Detect which cell encompasses the target text, then output its [X, Y] center coordinate. 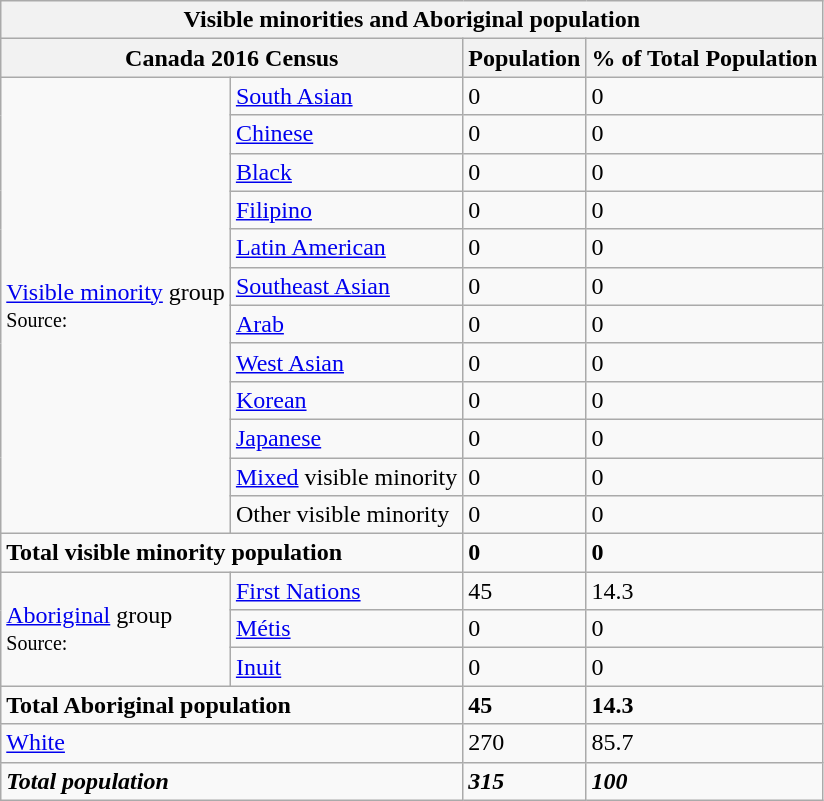
White [232, 743]
First Nations [346, 591]
Canada 2016 Census [232, 58]
Aboriginal groupSource: [116, 629]
Inuit [346, 667]
% of Total Population [704, 58]
100 [704, 781]
Southeast Asian [346, 286]
Population [524, 58]
270 [524, 743]
Total Aboriginal population [232, 705]
Latin American [346, 248]
Mixed visible minority [346, 477]
Japanese [346, 438]
Visible minorities and Aboriginal population [412, 20]
Total population [232, 781]
Total visible minority population [232, 553]
West Asian [346, 362]
Arab [346, 324]
315 [524, 781]
Korean [346, 400]
85.7 [704, 743]
Métis [346, 629]
Filipino [346, 210]
Black [346, 172]
Chinese [346, 134]
Visible minority groupSource: [116, 306]
Other visible minority [346, 515]
South Asian [346, 96]
